Output the [x, y] coordinate of the center of the cell containing the given text.  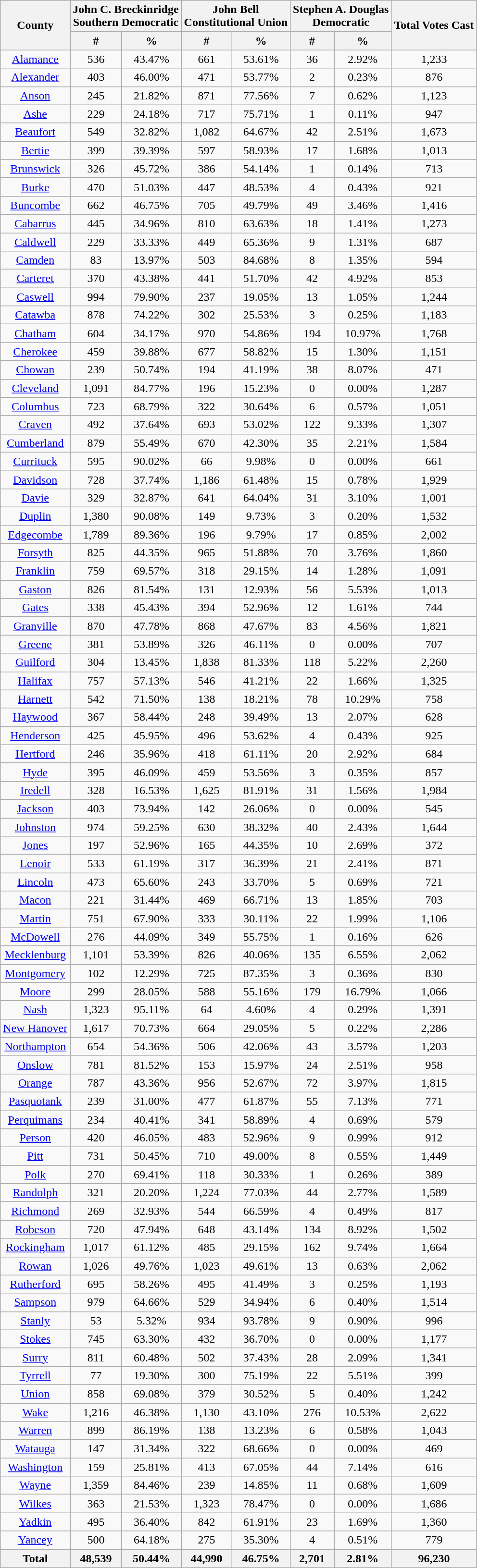
243 [207, 882]
810 [207, 223]
47.67% [261, 626]
30.64% [261, 406]
61.11% [261, 754]
1,233 [434, 59]
134 [313, 1229]
545 [434, 808]
965 [207, 553]
Iredell [36, 790]
8.92% [363, 1229]
39.39% [151, 150]
925 [434, 735]
579 [434, 1120]
58.82% [261, 352]
24 [313, 1065]
870 [96, 626]
0.63% [363, 1266]
858 [96, 1394]
84.68% [261, 260]
96,230 [434, 1558]
Total [36, 1558]
78 [313, 699]
1.85% [363, 900]
40 [313, 827]
811 [96, 1357]
John C. BreckinridgeSouthern Democratic [126, 16]
5.51% [363, 1375]
1,066 [434, 992]
89.36% [151, 535]
595 [96, 461]
1,183 [434, 315]
0.11% [363, 114]
1.68% [363, 150]
2.81% [363, 1558]
10.97% [363, 333]
Sampson [36, 1302]
2,002 [434, 535]
Forsyth [36, 553]
868 [207, 626]
542 [96, 699]
1,193 [434, 1284]
46.38% [151, 1412]
1,815 [434, 1083]
65.60% [151, 882]
Granville [36, 626]
86.19% [151, 1431]
842 [207, 1522]
46.05% [151, 1138]
1,617 [96, 1028]
779 [434, 1540]
2.43% [363, 827]
533 [96, 864]
502 [207, 1357]
394 [207, 608]
2.07% [363, 717]
32.93% [151, 1211]
135 [313, 955]
15.97% [261, 1065]
47.78% [151, 626]
49.79% [261, 205]
75.19% [261, 1375]
90.08% [151, 516]
2.77% [363, 1193]
Davidson [36, 479]
John BellConstitutional Union [236, 16]
5.32% [151, 1321]
41.19% [261, 370]
1.05% [363, 297]
0.49% [363, 1211]
500 [96, 1540]
56 [313, 589]
876 [434, 77]
1,101 [96, 955]
36.70% [261, 1339]
43.38% [151, 279]
43.36% [151, 1083]
0.35% [363, 772]
Camden [36, 260]
781 [96, 1065]
Warren [36, 1431]
46.09% [151, 772]
1,186 [207, 479]
3.10% [363, 498]
67.05% [261, 1467]
43 [313, 1046]
57.13% [151, 681]
1,416 [434, 205]
677 [207, 352]
34.94% [261, 1302]
159 [96, 1467]
75.71% [261, 114]
165 [207, 845]
363 [96, 1504]
1,584 [434, 443]
1,325 [434, 681]
1.61% [363, 608]
370 [96, 279]
Hyde [36, 772]
Brunswick [36, 169]
1,051 [434, 406]
0.85% [363, 535]
302 [207, 315]
445 [96, 223]
142 [207, 808]
1,123 [434, 96]
3.76% [363, 553]
300 [207, 1375]
1,287 [434, 388]
0.78% [363, 479]
757 [96, 681]
13.23% [261, 1431]
77.03% [261, 1193]
506 [207, 1046]
43.10% [261, 1412]
304 [96, 662]
318 [207, 571]
758 [434, 699]
50.44% [151, 1558]
395 [96, 772]
53 [96, 1321]
19.30% [151, 1375]
Haywood [36, 717]
269 [96, 1211]
162 [313, 1248]
Union [36, 1394]
7.14% [363, 1467]
996 [434, 1321]
2,286 [434, 1028]
1,244 [434, 297]
0.55% [363, 1156]
18.21% [261, 699]
9.73% [261, 516]
77 [96, 1375]
14 [313, 571]
55.49% [151, 443]
Henderson [36, 735]
0.22% [363, 1028]
597 [207, 150]
Stokes [36, 1339]
Ashe [36, 114]
921 [434, 187]
604 [96, 333]
30.11% [261, 919]
43.14% [261, 1229]
21 [313, 864]
349 [207, 937]
Rowan [36, 1266]
53.89% [151, 644]
899 [96, 1431]
441 [207, 279]
1,273 [434, 223]
956 [207, 1083]
49.00% [261, 1156]
630 [207, 827]
153 [207, 1065]
63.63% [261, 223]
Yancey [36, 1540]
413 [207, 1467]
37.74% [151, 479]
3.57% [363, 1046]
McDowell [36, 937]
425 [96, 735]
912 [434, 1138]
51.70% [261, 279]
328 [96, 790]
32.87% [151, 498]
705 [207, 205]
703 [434, 900]
66.59% [261, 1211]
Carteret [36, 279]
1.66% [363, 681]
Cleveland [36, 388]
473 [96, 882]
4.92% [363, 279]
102 [96, 973]
Halifax [36, 681]
39.49% [261, 717]
39.88% [151, 352]
Greene [36, 644]
Nash [36, 1010]
817 [434, 1211]
69.08% [151, 1394]
Alamance [36, 59]
95.11% [151, 1010]
379 [207, 1394]
6.55% [363, 955]
1.30% [363, 352]
23 [313, 1522]
Chatham [36, 333]
Craven [36, 425]
654 [96, 1046]
13.97% [151, 260]
529 [207, 1302]
45.43% [151, 608]
Buncombe [36, 205]
55.75% [261, 937]
Montgomery [36, 973]
Tyrrell [36, 1375]
0.99% [363, 1138]
2.09% [363, 1357]
1,224 [207, 1193]
Chowan [36, 370]
5.22% [363, 662]
45.95% [151, 735]
2.41% [363, 864]
4.60% [261, 1010]
33.70% [261, 882]
386 [207, 169]
449 [207, 242]
0.62% [363, 96]
1,359 [96, 1485]
Orange [36, 1083]
1,449 [434, 1156]
1,644 [434, 827]
67.90% [151, 919]
38.32% [261, 827]
Pitt [36, 1156]
50.74% [151, 370]
958 [434, 1065]
1,151 [434, 352]
51.03% [151, 187]
122 [313, 425]
725 [207, 973]
0.14% [363, 169]
55 [313, 1101]
54.14% [261, 169]
Alexander [36, 77]
Jones [36, 845]
36.40% [151, 1522]
48.53% [261, 187]
68.66% [261, 1449]
34.96% [151, 223]
69.57% [151, 571]
1,380 [96, 516]
64.67% [261, 132]
0.51% [363, 1540]
Mecklenburg [36, 955]
Catawba [36, 315]
341 [207, 1120]
662 [96, 205]
66 [207, 461]
29.05% [261, 1028]
1.69% [363, 1522]
7 [313, 96]
Total Votes Cast [434, 25]
3.97% [363, 1083]
179 [313, 992]
Macon [36, 900]
14.85% [261, 1485]
1.31% [363, 242]
544 [207, 1211]
2,260 [434, 662]
40.06% [261, 955]
979 [96, 1302]
0.36% [363, 973]
1,001 [434, 498]
825 [96, 553]
50.45% [151, 1156]
37.43% [261, 1357]
70.73% [151, 1028]
8.07% [363, 370]
299 [96, 992]
64.66% [151, 1302]
1,242 [434, 1394]
830 [434, 973]
771 [434, 1101]
787 [96, 1083]
81.91% [261, 790]
131 [207, 589]
36.39% [261, 864]
549 [96, 132]
149 [207, 516]
1,984 [434, 790]
54.36% [151, 1046]
43.47% [151, 59]
31.44% [151, 900]
58.26% [151, 1284]
0.20% [363, 516]
9.33% [363, 425]
1,838 [207, 662]
0.58% [363, 1431]
270 [96, 1175]
Perquimans [36, 1120]
648 [207, 1229]
47.94% [151, 1229]
72 [313, 1083]
Randolph [36, 1193]
Lincoln [36, 882]
338 [96, 608]
Wayne [36, 1485]
18 [313, 223]
275 [207, 1540]
7.13% [363, 1101]
418 [207, 754]
53.02% [261, 425]
947 [434, 114]
333 [207, 919]
48,539 [96, 1558]
1,929 [434, 479]
Stanly [36, 1321]
2 [313, 77]
81.52% [151, 1065]
Lenoir [36, 864]
44.09% [151, 937]
321 [96, 1193]
61.19% [151, 864]
Beaufort [36, 132]
41.21% [261, 681]
1,532 [434, 516]
1,768 [434, 333]
Davie [36, 498]
745 [96, 1339]
Anson [36, 96]
717 [207, 114]
44,990 [207, 1558]
20 [313, 754]
69.41% [151, 1175]
28.05% [151, 992]
0.90% [363, 1321]
35 [313, 443]
974 [96, 827]
61.91% [261, 1522]
878 [96, 315]
1,307 [434, 425]
10.53% [363, 1412]
42.06% [261, 1046]
15.23% [261, 388]
49.76% [151, 1266]
45.72% [151, 169]
81.54% [151, 589]
477 [207, 1101]
1,023 [207, 1266]
751 [96, 919]
Harnett [36, 699]
588 [207, 992]
10.29% [363, 699]
1,106 [434, 919]
42.30% [261, 443]
934 [207, 1321]
Caswell [36, 297]
713 [434, 169]
Cabarrus [36, 223]
1,360 [434, 1522]
744 [434, 608]
728 [96, 479]
77.56% [261, 96]
Martin [36, 919]
Gaston [36, 589]
36 [313, 59]
Onslow [36, 1065]
25.53% [261, 315]
Rutherford [36, 1284]
245 [96, 96]
420 [96, 1138]
64.18% [151, 1540]
49 [313, 205]
2,622 [434, 1412]
3.46% [363, 205]
1.99% [363, 919]
372 [434, 845]
317 [207, 864]
County [36, 25]
594 [434, 260]
1,341 [434, 1357]
32.82% [151, 132]
664 [207, 1028]
237 [207, 297]
470 [96, 187]
Franklin [36, 571]
483 [207, 1138]
1,514 [434, 1302]
81.33% [261, 662]
Cherokee [36, 352]
37.64% [151, 425]
1.56% [363, 790]
41.49% [261, 1284]
Northampton [36, 1046]
74.22% [151, 315]
246 [96, 754]
616 [434, 1467]
90.02% [151, 461]
853 [434, 279]
84.46% [151, 1485]
84.77% [151, 388]
87.35% [261, 973]
13.45% [151, 662]
34.17% [151, 333]
Currituck [36, 461]
73.94% [151, 808]
1,686 [434, 1504]
1,130 [207, 1412]
Pasquotank [36, 1101]
26.06% [261, 808]
2.21% [363, 443]
221 [96, 900]
496 [207, 735]
46.00% [151, 77]
Surry [36, 1357]
58.44% [151, 717]
147 [96, 1449]
30.52% [261, 1394]
695 [96, 1284]
79.90% [151, 297]
1,203 [434, 1046]
Columbus [36, 406]
70 [313, 553]
2,701 [313, 1558]
641 [207, 498]
1,609 [434, 1485]
Caldwell [36, 242]
0.26% [363, 1175]
38 [313, 370]
1,589 [434, 1193]
723 [96, 406]
628 [434, 717]
30.33% [261, 1175]
9.74% [363, 1248]
55.16% [261, 992]
Guilford [36, 662]
879 [96, 443]
61.48% [261, 479]
710 [207, 1156]
1,043 [434, 1431]
Bertie [36, 150]
16.53% [151, 790]
707 [434, 644]
Burke [36, 187]
53.77% [261, 77]
994 [96, 297]
197 [96, 845]
687 [434, 242]
31.00% [151, 1101]
Yadkin [36, 1522]
11 [313, 1485]
35.30% [261, 1540]
9.98% [261, 461]
1,664 [434, 1248]
1,177 [434, 1339]
65.36% [261, 242]
234 [96, 1120]
46.11% [261, 644]
721 [434, 882]
51.88% [261, 553]
12 [313, 608]
1,391 [434, 1010]
670 [207, 443]
Rockingham [36, 1248]
63.30% [151, 1339]
66.71% [261, 900]
5.53% [363, 589]
381 [96, 644]
492 [96, 425]
10 [313, 845]
Polk [36, 1175]
0.68% [363, 1485]
447 [207, 187]
12.29% [151, 973]
626 [434, 937]
Richmond [36, 1211]
21.53% [151, 1504]
485 [207, 1248]
Edgecombe [36, 535]
4.56% [363, 626]
12.93% [261, 589]
64.04% [261, 498]
248 [207, 717]
0.23% [363, 77]
53.61% [261, 59]
693 [207, 425]
970 [207, 333]
Gates [36, 608]
33.33% [151, 242]
78.47% [261, 1504]
31.34% [151, 1449]
93.78% [261, 1321]
19.05% [261, 297]
Watauga [36, 1449]
Moore [36, 992]
1,502 [434, 1229]
53.62% [261, 735]
71.50% [151, 699]
1,789 [96, 535]
1,017 [96, 1248]
Wake [36, 1412]
53.56% [261, 772]
720 [96, 1229]
58.93% [261, 150]
Jackson [36, 808]
1,026 [96, 1266]
61.12% [151, 1248]
759 [96, 571]
40.41% [151, 1120]
536 [96, 59]
59.25% [151, 827]
503 [207, 260]
546 [207, 681]
Duplin [36, 516]
2.69% [363, 845]
1,625 [207, 790]
Stephen A. DouglasDemocratic [341, 16]
Washington [36, 1467]
28 [313, 1357]
Cumberland [36, 443]
1,673 [434, 132]
68.79% [151, 406]
16.79% [363, 992]
857 [434, 772]
49.61% [261, 1266]
Hertford [36, 754]
Wilkes [36, 1504]
1,216 [96, 1412]
1.35% [363, 260]
1.28% [363, 571]
0.29% [363, 1010]
61.87% [261, 1101]
389 [434, 1175]
25.81% [151, 1467]
Person [36, 1138]
432 [207, 1339]
Robeson [36, 1229]
35.96% [151, 754]
20.20% [151, 1193]
60.48% [151, 1357]
1.41% [363, 223]
9.79% [261, 535]
54.86% [261, 333]
52.67% [261, 1083]
1,821 [434, 626]
731 [96, 1156]
329 [96, 498]
21.82% [151, 96]
New Hanover [36, 1028]
0.16% [363, 937]
53.39% [151, 955]
0.57% [363, 406]
684 [434, 754]
1,860 [434, 553]
Johnston [36, 827]
1,082 [207, 132]
24.18% [151, 114]
367 [96, 717]
64 [207, 1010]
58.89% [261, 1120]
